Detect which cell encompasses the target text, then output its (x, y) center coordinate. 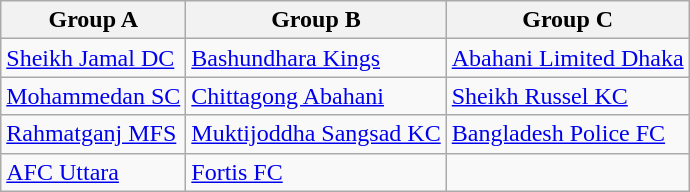
Sheikh Jamal DC (94, 58)
Sheikh Russel KC (568, 96)
Mohammedan SC (94, 96)
Group A (94, 20)
Muktijoddha Sangsad KC (316, 134)
Bangladesh Police FC (568, 134)
Bashundhara Kings (316, 58)
Rahmatganj MFS (94, 134)
Abahani Limited Dhaka (568, 58)
Fortis FC (316, 172)
AFC Uttara (94, 172)
Group C (568, 20)
Chittagong Abahani (316, 96)
Group B (316, 20)
